Provide the [x, y] coordinate of the cell's center where the given text is located.  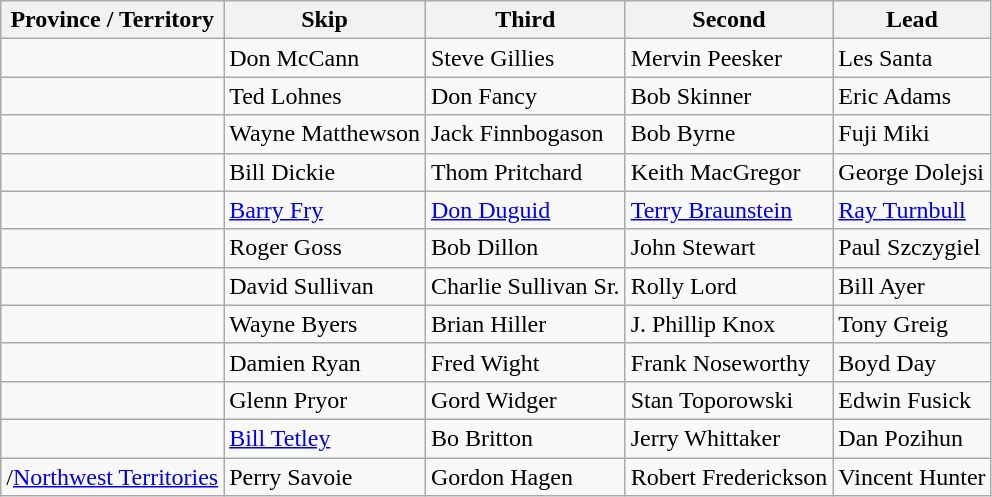
Edwin Fusick [912, 400]
Lead [912, 20]
Perry Savoie [325, 477]
Don McCann [325, 58]
Damien Ryan [325, 362]
/Northwest Territories [112, 477]
Province / Territory [112, 20]
Paul Szczygiel [912, 248]
J. Phillip Knox [729, 324]
Wayne Matthewson [325, 134]
Don Fancy [525, 96]
Bill Dickie [325, 172]
Fuji Miki [912, 134]
Brian Hiller [525, 324]
Bill Ayer [912, 286]
Skip [325, 20]
Bob Byrne [729, 134]
Frank Noseworthy [729, 362]
Bob Skinner [729, 96]
Les Santa [912, 58]
Fred Wight [525, 362]
Don Duguid [525, 210]
Roger Goss [325, 248]
Ted Lohnes [325, 96]
John Stewart [729, 248]
Charlie Sullivan Sr. [525, 286]
Mervin Peesker [729, 58]
Gord Widger [525, 400]
Second [729, 20]
Bob Dillon [525, 248]
Jack Finnbogason [525, 134]
Vincent Hunter [912, 477]
George Dolejsi [912, 172]
Keith MacGregor [729, 172]
Robert Frederickson [729, 477]
Tony Greig [912, 324]
Eric Adams [912, 96]
Dan Pozihun [912, 438]
Third [525, 20]
Thom Pritchard [525, 172]
David Sullivan [325, 286]
Stan Toporowski [729, 400]
Jerry Whittaker [729, 438]
Wayne Byers [325, 324]
Steve Gillies [525, 58]
Terry Braunstein [729, 210]
Bill Tetley [325, 438]
Boyd Day [912, 362]
Bo Britton [525, 438]
Glenn Pryor [325, 400]
Ray Turnbull [912, 210]
Barry Fry [325, 210]
Gordon Hagen [525, 477]
Rolly Lord [729, 286]
